Identify which cell holds the provided text, then report its (x, y) central coordinate. 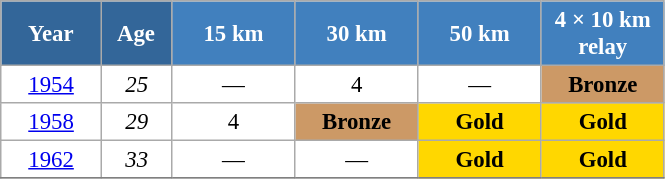
4 × 10 km relay (602, 34)
1962 (52, 160)
15 km (234, 34)
1954 (52, 85)
Year (52, 34)
33 (136, 160)
30 km (356, 34)
1958 (52, 122)
Age (136, 34)
25 (136, 85)
29 (136, 122)
50 km (480, 34)
